Return (X, Y) of the center of cell containing provided text 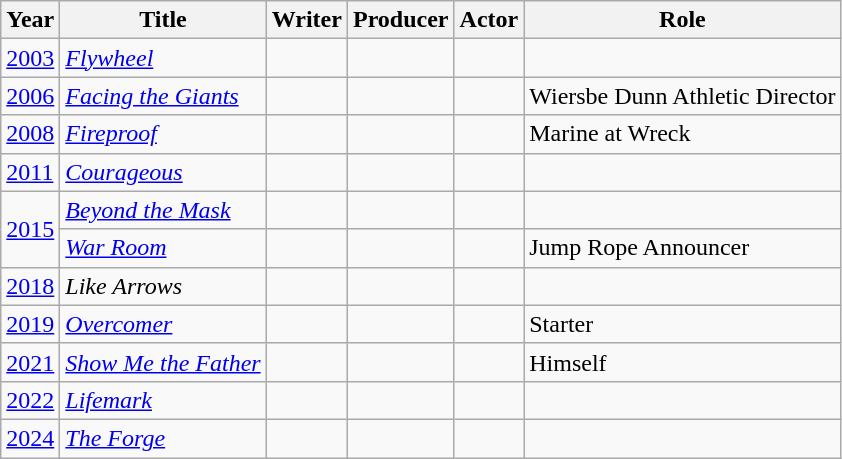
2003 (30, 58)
2008 (30, 134)
Producer (400, 20)
Courageous (163, 172)
2022 (30, 400)
Jump Rope Announcer (682, 248)
Starter (682, 324)
Show Me the Father (163, 362)
Title (163, 20)
Year (30, 20)
Beyond the Mask (163, 210)
Marine at Wreck (682, 134)
2018 (30, 286)
Fireproof (163, 134)
The Forge (163, 438)
Overcomer (163, 324)
Flywheel (163, 58)
Like Arrows (163, 286)
Lifemark (163, 400)
2021 (30, 362)
Writer (306, 20)
Wiersbe Dunn Athletic Director (682, 96)
Role (682, 20)
Facing the Giants (163, 96)
2011 (30, 172)
2006 (30, 96)
2024 (30, 438)
War Room (163, 248)
Actor (489, 20)
2019 (30, 324)
Himself (682, 362)
2015 (30, 229)
